Find where the given text appears and provide that cell's center as [x, y] coordinate. 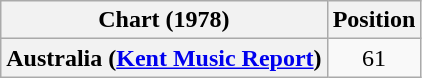
61 [374, 58]
Position [374, 20]
Australia (Kent Music Report) [164, 58]
Chart (1978) [164, 20]
